Extract the [x, y] coordinate from the center of the cell holding the provided text.  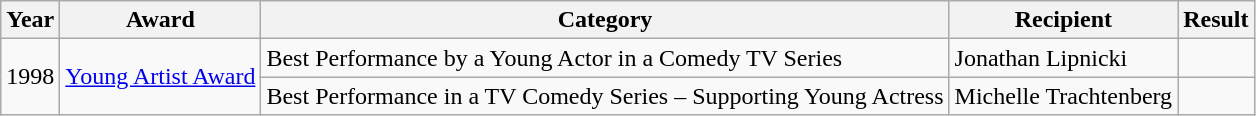
Best Performance in a TV Comedy Series – Supporting Young Actress [605, 96]
Michelle Trachtenberg [1064, 96]
Jonathan Lipnicki [1064, 58]
Young Artist Award [160, 77]
Best Performance by a Young Actor in a Comedy TV Series [605, 58]
Award [160, 20]
Result [1216, 20]
1998 [30, 77]
Year [30, 20]
Category [605, 20]
Recipient [1064, 20]
